Search for the cell housing the specified text and yield its [X, Y] center coordinate. 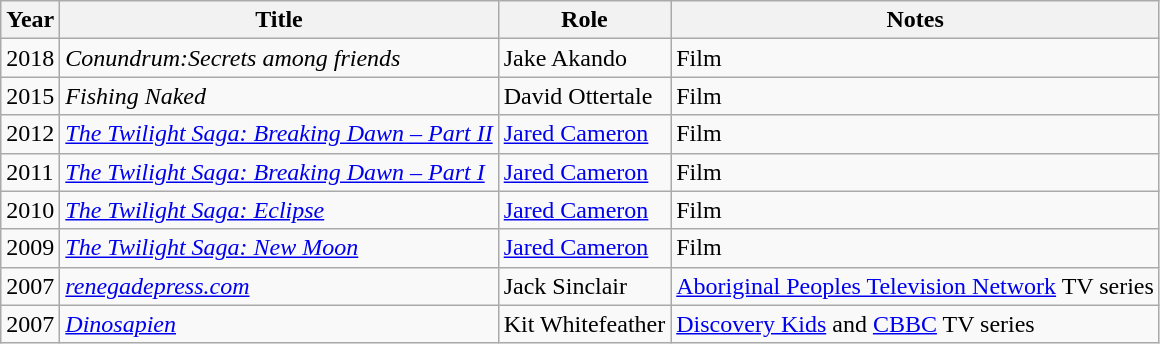
2012 [30, 134]
Discovery Kids and CBBC TV series [916, 324]
Year [30, 20]
Kit Whitefeather [584, 324]
Dinosapien [279, 324]
renegadepress.com [279, 286]
Title [279, 20]
Role [584, 20]
The Twilight Saga: Breaking Dawn – Part II [279, 134]
Jake Akando [584, 58]
David Ottertale [584, 96]
2011 [30, 172]
Jack Sinclair [584, 286]
Conundrum:Secrets among friends [279, 58]
2018 [30, 58]
Notes [916, 20]
2015 [30, 96]
The Twilight Saga: New Moon [279, 248]
The Twilight Saga: Breaking Dawn – Part I [279, 172]
2009 [30, 248]
2010 [30, 210]
Aboriginal Peoples Television Network TV series [916, 286]
Fishing Naked [279, 96]
The Twilight Saga: Eclipse [279, 210]
